Return [X, Y] of the center of cell containing provided text 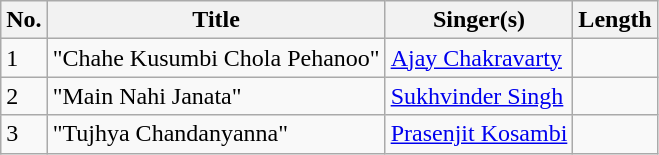
"Main Nahi Janata" [216, 96]
"Tujhya Chandanyanna" [216, 134]
No. [24, 20]
2 [24, 96]
Prasenjit Kosambi [479, 134]
Ajay Chakravarty [479, 58]
Sukhvinder Singh [479, 96]
Singer(s) [479, 20]
Title [216, 20]
Length [615, 20]
1 [24, 58]
"Chahe Kusumbi Chola Pehanoo" [216, 58]
3 [24, 134]
